Return the [x, y] coordinate for the center point of the cell that contains the specified text.  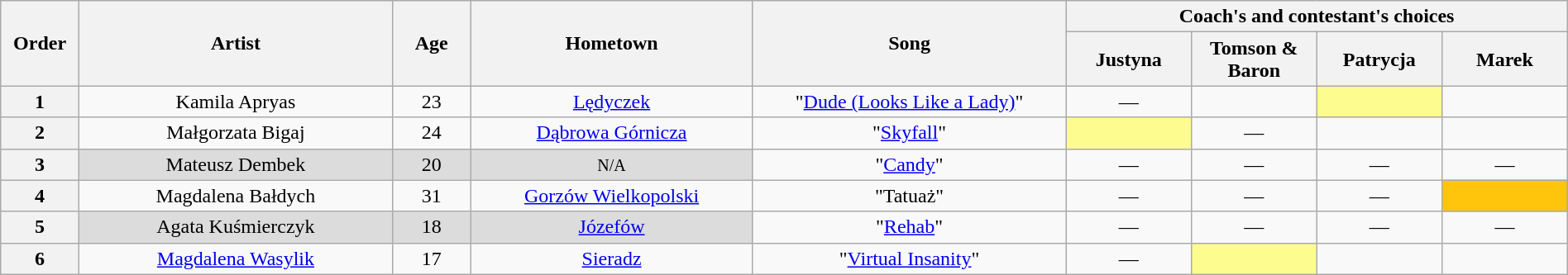
Justyna [1129, 59]
Małgorzata Bigaj [235, 133]
17 [432, 258]
Lędyczek [612, 102]
6 [40, 258]
Sieradz [612, 258]
Tomson & Baron [1255, 59]
"Skyfall" [910, 133]
Marek [1505, 59]
Coach's and contestant's choices [1317, 17]
23 [432, 102]
Agata Kuśmierczyk [235, 227]
Józefów [612, 227]
Dąbrowa Górnicza [612, 133]
Magdalena Bałdych [235, 196]
"Candy" [910, 164]
Mateusz Dembek [235, 164]
"Tatuaż" [910, 196]
Kamila Apryas [235, 102]
18 [432, 227]
4 [40, 196]
24 [432, 133]
1 [40, 102]
"Rehab" [910, 227]
Patrycja [1379, 59]
Order [40, 43]
"Dude (Looks Like a Lady)" [910, 102]
Magdalena Wasylik [235, 258]
Artist [235, 43]
20 [432, 164]
5 [40, 227]
Age [432, 43]
3 [40, 164]
Hometown [612, 43]
Song [910, 43]
2 [40, 133]
31 [432, 196]
"Virtual Insanity" [910, 258]
Gorzów Wielkopolski [612, 196]
N/A [612, 164]
